Provide the (X, Y) coordinate of the cell's center where the given text is located.  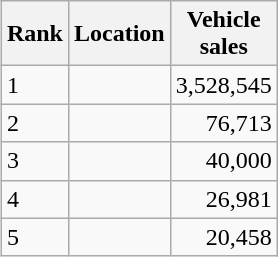
4 (34, 199)
Vehiclesales (224, 34)
2 (34, 123)
3,528,545 (224, 85)
40,000 (224, 161)
26,981 (224, 199)
20,458 (224, 237)
Rank (34, 34)
1 (34, 85)
Location (119, 34)
5 (34, 237)
76,713 (224, 123)
3 (34, 161)
